Scan for the cell matching the given text and deliver its (X, Y) coordinate at center. 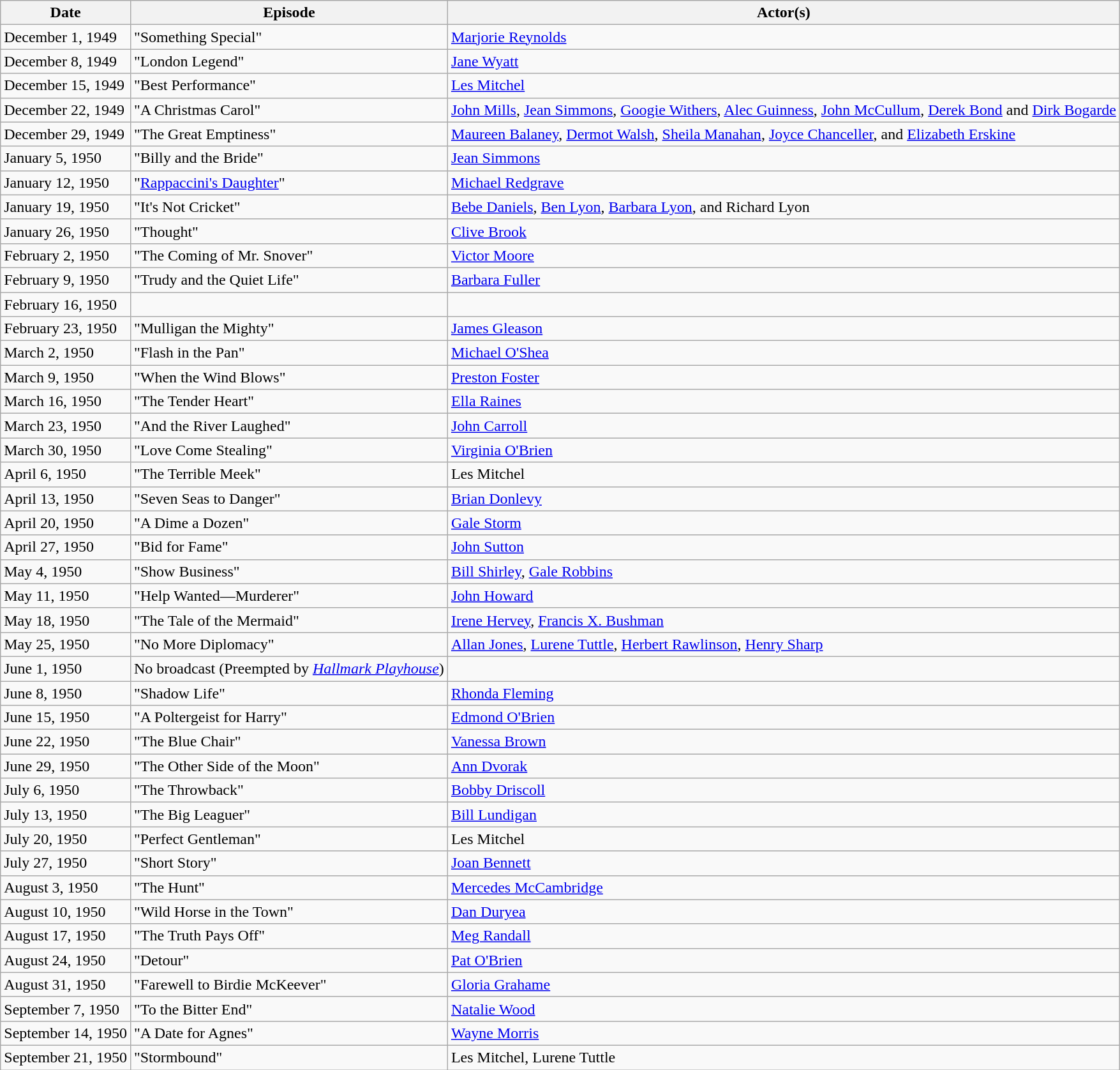
Jean Simmons (784, 158)
Brian Donlevy (784, 499)
Ann Dvorak (784, 766)
"The Tender Heart" (288, 402)
September 21, 1950 (66, 1057)
Clive Brook (784, 231)
February 2, 1950 (66, 255)
June 29, 1950 (66, 766)
"The Blue Chair" (288, 742)
"Seven Seas to Danger" (288, 499)
March 23, 1950 (66, 426)
"No More Diplomacy" (288, 644)
"Show Business" (288, 571)
"Billy and the Bride" (288, 158)
March 16, 1950 (66, 402)
May 4, 1950 (66, 571)
Victor Moore (784, 255)
June 1, 1950 (66, 668)
Virginia O'Brien (784, 450)
July 13, 1950 (66, 815)
February 23, 1950 (66, 329)
Pat O'Brien (784, 960)
January 26, 1950 (66, 231)
"Something Special" (288, 37)
Edmond O'Brien (784, 718)
Wayne Morris (784, 1033)
September 14, 1950 (66, 1033)
"Rappaccini's Daughter" (288, 183)
Mercedes McCambridge (784, 887)
"A Date for Agnes" (288, 1033)
Irene Hervey, Francis X. Bushman (784, 620)
Date (66, 13)
March 2, 1950 (66, 353)
August 10, 1950 (66, 912)
Dan Duryea (784, 912)
Natalie Wood (784, 1009)
June 15, 1950 (66, 718)
Bobby Driscoll (784, 790)
"The Coming of Mr. Snover" (288, 255)
"The Great Emptiness" (288, 134)
Jane Wyatt (784, 61)
August 31, 1950 (66, 984)
"Flash in the Pan" (288, 353)
May 25, 1950 (66, 644)
"Wild Horse in the Town" (288, 912)
July 27, 1950 (66, 863)
Michael O'Shea (784, 353)
December 8, 1949 (66, 61)
Marjorie Reynolds (784, 37)
Bill Shirley, Gale Robbins (784, 571)
April 27, 1950 (66, 547)
"The Tale of the Mermaid" (288, 620)
"Short Story" (288, 863)
"The Throwback" (288, 790)
"Thought" (288, 231)
January 19, 1950 (66, 207)
December 22, 1949 (66, 110)
"London Legend" (288, 61)
Joan Bennett (784, 863)
June 22, 1950 (66, 742)
John Mills, Jean Simmons, Googie Withers, Alec Guinness, John McCullum, Derek Bond and Dirk Bogarde (784, 110)
"The Other Side of the Moon" (288, 766)
James Gleason (784, 329)
Meg Randall (784, 936)
Allan Jones, Lurene Tuttle, Herbert Rawlinson, Henry Sharp (784, 644)
"Trudy and the Quiet Life" (288, 280)
"Detour" (288, 960)
"Shadow Life" (288, 693)
April 6, 1950 (66, 474)
December 1, 1949 (66, 37)
No broadcast (Preempted by Hallmark Playhouse) (288, 668)
September 7, 1950 (66, 1009)
August 3, 1950 (66, 887)
"To the Bitter End" (288, 1009)
Preston Foster (784, 377)
Ella Raines (784, 402)
May 18, 1950 (66, 620)
August 24, 1950 (66, 960)
June 8, 1950 (66, 693)
Barbara Fuller (784, 280)
"Best Performance" (288, 86)
Rhonda Fleming (784, 693)
Michael Redgrave (784, 183)
March 30, 1950 (66, 450)
"Farewell to Birdie McKeever" (288, 984)
May 11, 1950 (66, 596)
"A Dime a Dozen" (288, 523)
"Help Wanted—Murderer" (288, 596)
"The Terrible Meek" (288, 474)
Maureen Balaney, Dermot Walsh, Sheila Manahan, Joyce Chanceller, and Elizabeth Erskine (784, 134)
January 12, 1950 (66, 183)
"The Truth Pays Off" (288, 936)
April 13, 1950 (66, 499)
Episode (288, 13)
John Sutton (784, 547)
Gale Storm (784, 523)
Vanessa Brown (784, 742)
Les Mitchel, Lurene Tuttle (784, 1057)
July 6, 1950 (66, 790)
Bill Lundigan (784, 815)
February 16, 1950 (66, 305)
"The Big Leaguer" (288, 815)
December 15, 1949 (66, 86)
August 17, 1950 (66, 936)
John Howard (784, 596)
December 29, 1949 (66, 134)
Actor(s) (784, 13)
Bebe Daniels, Ben Lyon, Barbara Lyon, and Richard Lyon (784, 207)
Gloria Grahame (784, 984)
January 5, 1950 (66, 158)
"Stormbound" (288, 1057)
February 9, 1950 (66, 280)
July 20, 1950 (66, 839)
"A Christmas Carol" (288, 110)
"When the Wind Blows" (288, 377)
"Bid for Fame" (288, 547)
"It's Not Cricket" (288, 207)
"Perfect Gentleman" (288, 839)
"Love Come Stealing" (288, 450)
John Carroll (784, 426)
"A Poltergeist for Harry" (288, 718)
March 9, 1950 (66, 377)
"Mulligan the Mighty" (288, 329)
April 20, 1950 (66, 523)
"And the River Laughed" (288, 426)
"The Hunt" (288, 887)
